Return the [X, Y] coordinate for the center point of the cell that contains the specified text.  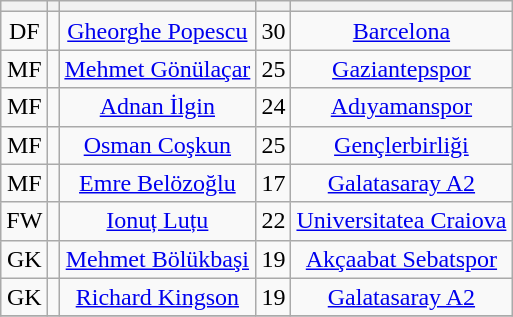
30 [274, 31]
Adıyamanspor [402, 107]
Mehmet Bölükbaşi [158, 259]
Akçaabat Sebatspor [402, 259]
Universitatea Craiova [402, 221]
22 [274, 221]
DF [24, 31]
FW [24, 221]
Gheorghe Popescu [158, 31]
Richard Kingson [158, 297]
Barcelona [402, 31]
Adnan İlgin [158, 107]
17 [274, 183]
Osman Coşkun [158, 145]
Gaziantepspor [402, 69]
Gençlerbirliği [402, 145]
Ionuț Luțu [158, 221]
Emre Belözoğlu [158, 183]
24 [274, 107]
Mehmet Gönülaçar [158, 69]
